Search for the cell housing the specified text and yield its [X, Y] center coordinate. 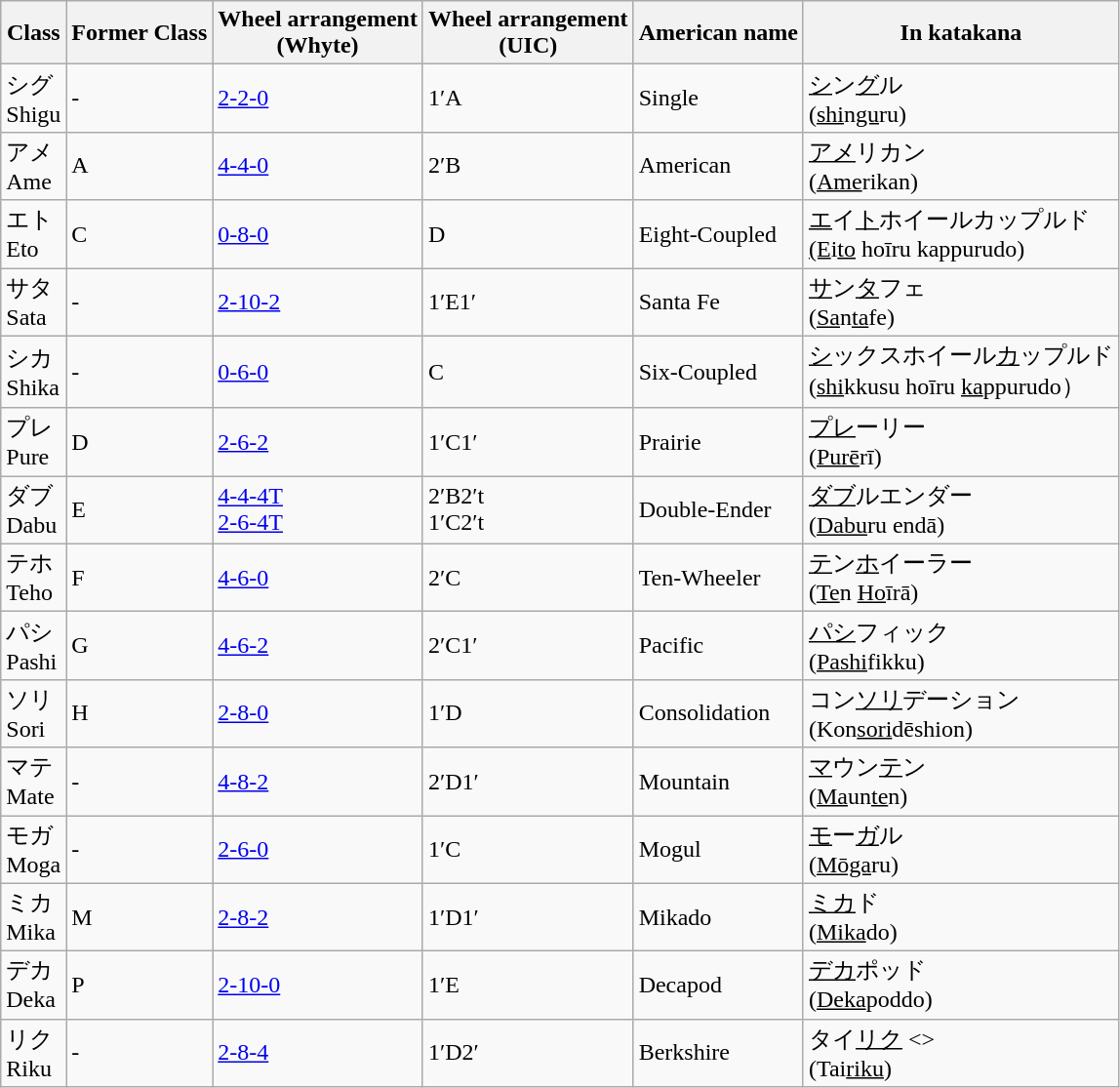
Wheel arrangement(Whyte) [318, 33]
シカShika [33, 372]
プレPure [33, 442]
American name [718, 33]
F [140, 578]
2′D1′ [528, 782]
アメAme [33, 166]
1′D1′ [528, 917]
1′E1′ [528, 302]
A [140, 166]
Santa Fe [718, 302]
モガMoga [33, 850]
2-6-0 [318, 850]
1′C1′ [528, 442]
コンソリデーション(Konsoridēshion) [960, 713]
G [140, 646]
ミカド(Mikado) [960, 917]
2′C1′ [528, 646]
2-8-4 [318, 1053]
1′D2′ [528, 1053]
テンホイーラー(Ten Hoīrā) [960, 578]
0-6-0 [318, 372]
Wheel arrangement(UIC) [528, 33]
デカDeka [33, 986]
Mogul [718, 850]
Single [718, 99]
エイトホイールカップルド(Eito hoīru kappurudo) [960, 234]
4-4-4T2-6-4T [318, 510]
Decapod [718, 986]
Consolidation [718, 713]
Six-Coupled [718, 372]
タイリク <>(Tairiku) [960, 1053]
2′B2′t1′C2′t [528, 510]
Class [33, 33]
2-2-0 [318, 99]
2-8-0 [318, 713]
In katakana [960, 33]
シグShigu [33, 99]
ダブルエンダー(Daburu endā) [960, 510]
M [140, 917]
ソリSori [33, 713]
0-8-0 [318, 234]
リクRiku [33, 1053]
デカポッド(Dekapoddo) [960, 986]
American [718, 166]
Mikado [718, 917]
ミカMika [33, 917]
1′C [528, 850]
2-8-2 [318, 917]
テホTeho [33, 578]
1′A [528, 99]
2-10-2 [318, 302]
エトEto [33, 234]
Mountain [718, 782]
4-8-2 [318, 782]
4-4-0 [318, 166]
2′B [528, 166]
P [140, 986]
サタSata [33, 302]
2-10-0 [318, 986]
アメリカン(Amerikan) [960, 166]
4-6-0 [318, 578]
Prairie [718, 442]
マテMate [33, 782]
プレーリー(Purērī) [960, 442]
2-6-2 [318, 442]
シングル(shinguru) [960, 99]
Berkshire [718, 1053]
サンタフェ(Santafe) [960, 302]
2′C [528, 578]
H [140, 713]
パシPashi [33, 646]
Eight-Coupled [718, 234]
1′D [528, 713]
Pacific [718, 646]
E [140, 510]
マウンテン(Maunten) [960, 782]
パシフィック(Pashifikku) [960, 646]
Former Class [140, 33]
ダブDabu [33, 510]
1′E [528, 986]
モーガル(Mōgaru) [960, 850]
Double-Ender [718, 510]
シックスホイールカップルド(shikkusu hoīru kappurudo） [960, 372]
Ten-Wheeler [718, 578]
4-6-2 [318, 646]
